Search for the cell housing the specified text and yield its [x, y] center coordinate. 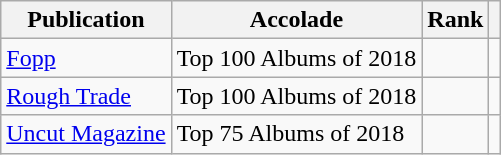
Accolade [296, 20]
Rough Trade [86, 96]
Uncut Magazine [86, 134]
Fopp [86, 58]
Publication [86, 20]
Top 75 Albums of 2018 [296, 134]
Rank [456, 20]
